Search for the cell housing the specified text and yield its (x, y) center coordinate. 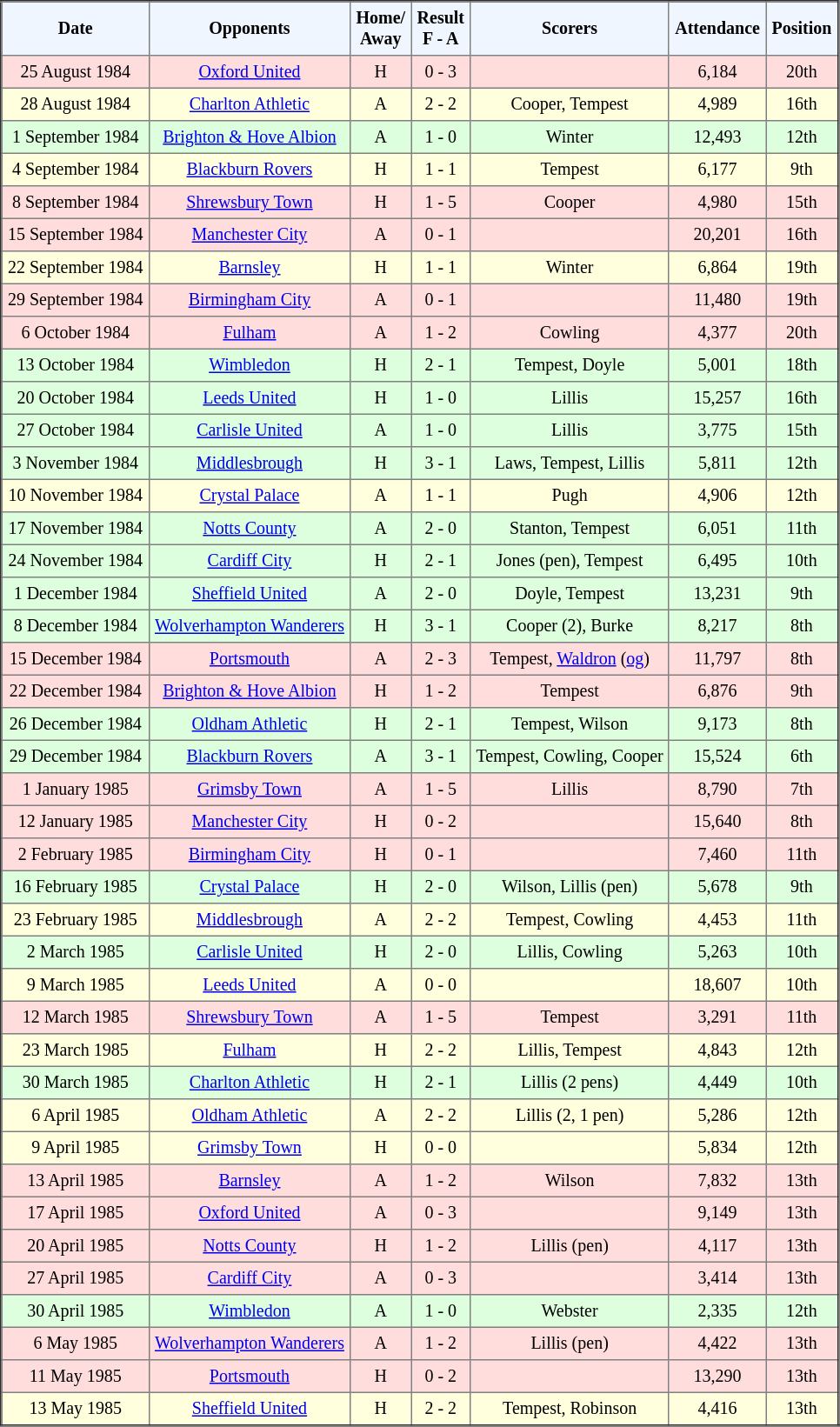
6th (802, 757)
Wilson, Lillis (pen) (570, 887)
13,231 (717, 594)
3,775 (717, 430)
11,480 (717, 300)
4,453 (717, 920)
Tempest, Wilson (570, 724)
7,460 (717, 855)
Tempest, Cowling, Cooper (570, 757)
3 November 1984 (76, 463)
15 December 1984 (76, 659)
15,257 (717, 398)
Laws, Tempest, Lillis (570, 463)
2 - 3 (441, 659)
13,290 (717, 1377)
Lillis, Cowling (570, 952)
1 September 1984 (76, 137)
7,832 (717, 1181)
20 October 1984 (76, 398)
Jones (pen), Tempest (570, 561)
4,989 (717, 104)
2 March 1985 (76, 952)
12,493 (717, 137)
4 September 1984 (76, 170)
Wilson (570, 1181)
8,790 (717, 790)
23 March 1985 (76, 1050)
Tempest, Cowling (570, 920)
26 December 1984 (76, 724)
16 February 1985 (76, 887)
1 December 1984 (76, 594)
9 April 1985 (76, 1148)
Cooper (570, 203)
22 December 1984 (76, 691)
15,640 (717, 822)
27 October 1984 (76, 430)
6 October 1984 (76, 333)
Lillis (2, 1 pen) (570, 1116)
5,678 (717, 887)
20,201 (717, 235)
Tempest, Robinson (570, 1409)
4,422 (717, 1344)
12 March 1985 (76, 1017)
6,184 (717, 72)
27 April 1985 (76, 1278)
1 January 1985 (76, 790)
11 May 1985 (76, 1377)
17 April 1985 (76, 1213)
6,864 (717, 268)
22 September 1984 (76, 268)
5,834 (717, 1148)
6 May 1985 (76, 1344)
Home/Away (381, 29)
25 August 1984 (76, 72)
Opponents (249, 29)
4,906 (717, 496)
3,414 (717, 1278)
9,173 (717, 724)
Cooper (2), Burke (570, 626)
4,980 (717, 203)
13 April 1985 (76, 1181)
6 April 1985 (76, 1116)
6,495 (717, 561)
13 May 1985 (76, 1409)
2 February 1985 (76, 855)
Lillis (2 pens) (570, 1083)
9 March 1985 (76, 985)
Attendance (717, 29)
Cooper, Tempest (570, 104)
20 April 1985 (76, 1246)
Tempest, Doyle (570, 365)
5,811 (717, 463)
8,217 (717, 626)
9,149 (717, 1213)
30 April 1985 (76, 1311)
24 November 1984 (76, 561)
5,263 (717, 952)
2,335 (717, 1311)
Lillis, Tempest (570, 1050)
28 August 1984 (76, 104)
29 December 1984 (76, 757)
18,607 (717, 985)
3,291 (717, 1017)
8 December 1984 (76, 626)
12 January 1985 (76, 822)
6,177 (717, 170)
6,051 (717, 529)
4,377 (717, 333)
29 September 1984 (76, 300)
10 November 1984 (76, 496)
17 November 1984 (76, 529)
4,843 (717, 1050)
5,001 (717, 365)
Position (802, 29)
Webster (570, 1311)
4,117 (717, 1246)
Doyle, Tempest (570, 594)
5,286 (717, 1116)
7th (802, 790)
4,416 (717, 1409)
Scorers (570, 29)
23 February 1985 (76, 920)
Pugh (570, 496)
18th (802, 365)
15 September 1984 (76, 235)
11,797 (717, 659)
ResultF - A (441, 29)
15,524 (717, 757)
8 September 1984 (76, 203)
Date (76, 29)
6,876 (717, 691)
Cowling (570, 333)
13 October 1984 (76, 365)
Tempest, Waldron (og) (570, 659)
Stanton, Tempest (570, 529)
4,449 (717, 1083)
30 March 1985 (76, 1083)
